Capture the cell that displays the provided text and extract its [X, Y] central coordinate. 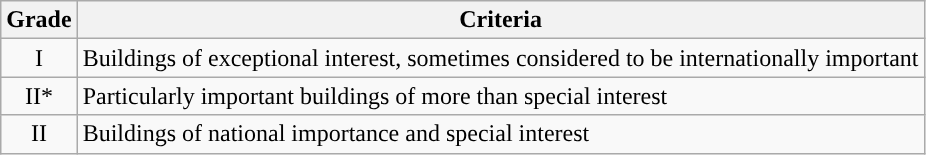
II [39, 134]
Buildings of national importance and special interest [500, 134]
Particularly important buildings of more than special interest [500, 96]
Grade [39, 20]
Criteria [500, 20]
Buildings of exceptional interest, sometimes considered to be internationally important [500, 58]
II* [39, 96]
I [39, 58]
